Determine the [x, y] coordinate at the center of the cell enclosing the given text.  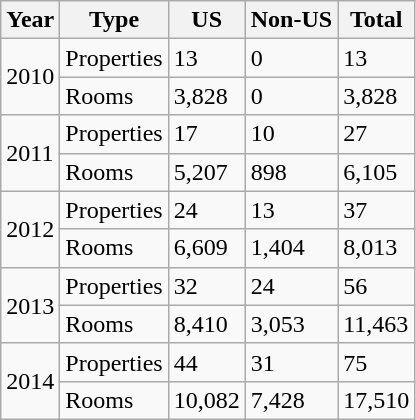
56 [376, 286]
6,105 [376, 172]
2014 [30, 381]
US [206, 20]
75 [376, 362]
32 [206, 286]
6,609 [206, 248]
37 [376, 210]
2010 [30, 77]
2011 [30, 153]
7,428 [291, 400]
2012 [30, 229]
17,510 [376, 400]
8,013 [376, 248]
1,404 [291, 248]
898 [291, 172]
8,410 [206, 324]
Year [30, 20]
Non-US [291, 20]
17 [206, 134]
27 [376, 134]
31 [291, 362]
11,463 [376, 324]
10,082 [206, 400]
Total [376, 20]
5,207 [206, 172]
Type [114, 20]
44 [206, 362]
3,053 [291, 324]
2013 [30, 305]
10 [291, 134]
